Extract the (x, y) coordinate from the center of the cell holding the provided text.  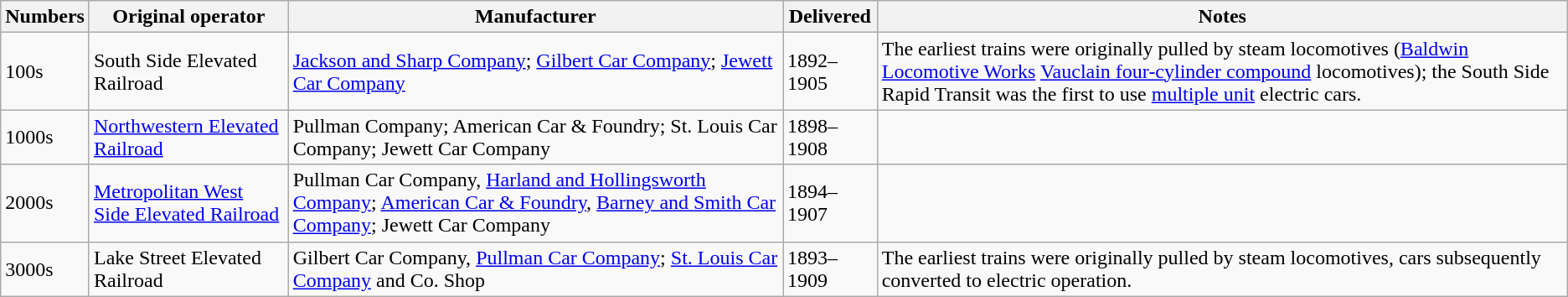
Gilbert Car Company, Pullman Car Company; St. Louis Car Company and Co. Shop (535, 268)
3000s (45, 268)
Northwestern Elevated Railroad (188, 138)
2000s (45, 203)
Pullman Car Company, Harland and Hollingsworth Company; American Car & Foundry, Barney and Smith Car Company; Jewett Car Company (535, 203)
1898–1908 (831, 138)
Pullman Company; American Car & Foundry; St. Louis Car Company; Jewett Car Company (535, 138)
South Side Elevated Railroad (188, 71)
1893–1909 (831, 268)
Delivered (831, 17)
The earliest trains were originally pulled by steam locomotives, cars subsequently converted to electric operation. (1222, 268)
1000s (45, 138)
Original operator (188, 17)
Manufacturer (535, 17)
Metropolitan West Side Elevated Railroad (188, 203)
Numbers (45, 17)
1892–1905 (831, 71)
100s (45, 71)
1894–1907 (831, 203)
Notes (1222, 17)
Jackson and Sharp Company; Gilbert Car Company; Jewett Car Company (535, 71)
Lake Street Elevated Railroad (188, 268)
